Capture the cell that displays the provided text and extract its (x, y) central coordinate. 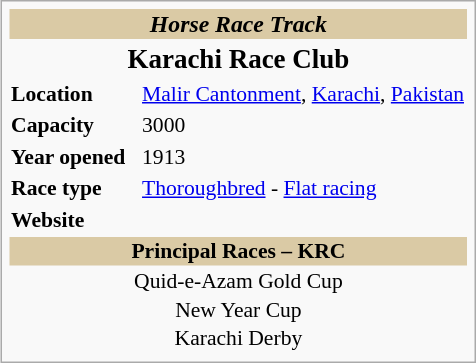
Principal Races – KRC (239, 251)
Capacity (74, 125)
Quid-e-Azam Gold Cup (239, 281)
Thoroughbred - Flat racing (304, 188)
New Year Cup (239, 310)
Karachi Derby (239, 338)
Website (74, 219)
Horse Race Track (239, 24)
Karachi Race Club (239, 59)
Year opened (74, 156)
Location (74, 93)
3000 (304, 125)
Race type (74, 188)
1913 (304, 156)
Malir Cantonment, Karachi, Pakistan (304, 93)
